For the text-containing cell, return its midpoint in (x, y) coordinate format. 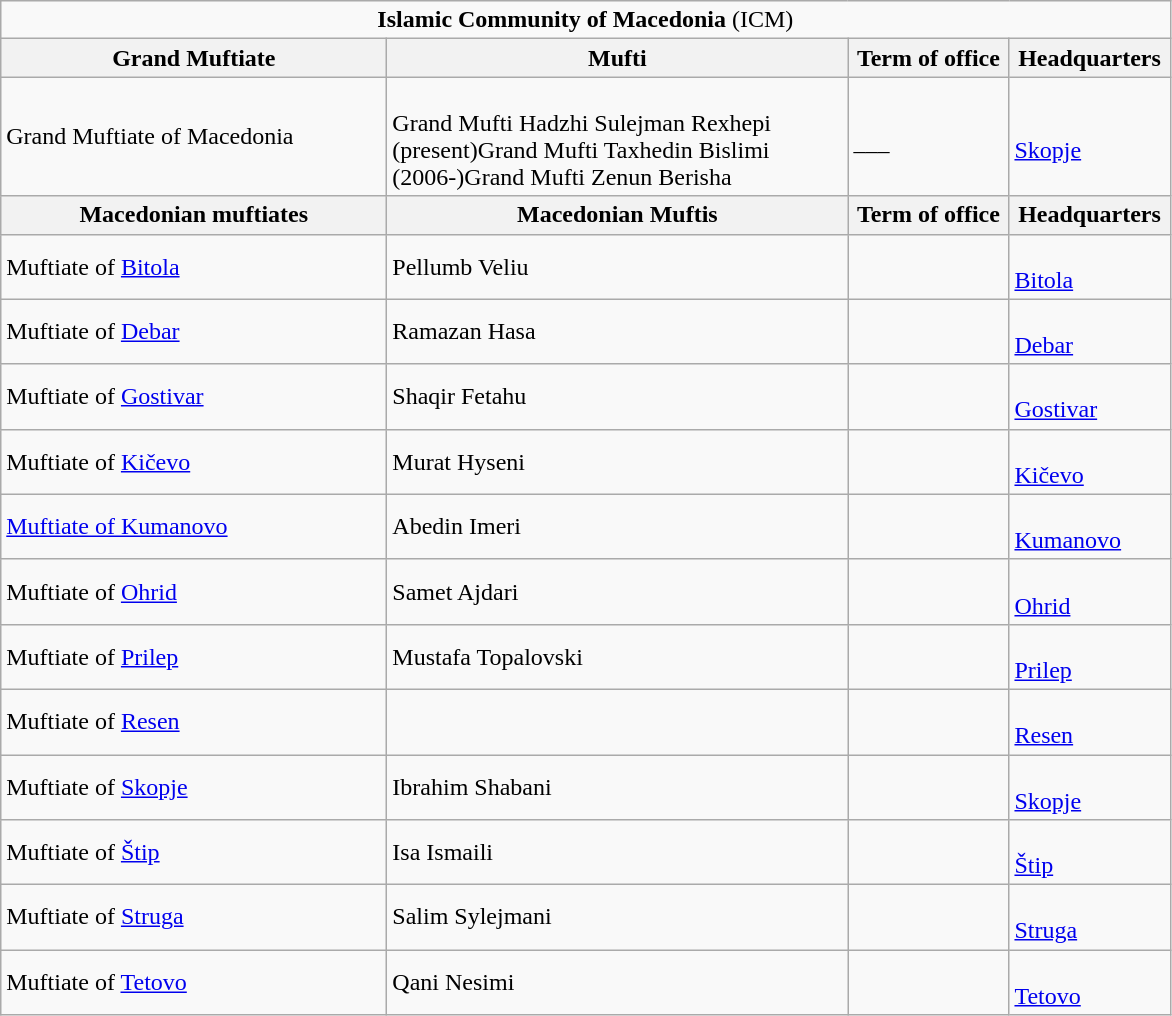
Ramazan Hasa (618, 332)
Prilep (1090, 656)
Kičevo (1090, 462)
Muftiate of Kičevo (194, 462)
Grand Muftiate (194, 58)
Salim Sylejmani (618, 918)
Mustafa Topalovski (618, 656)
Macedonian Muftis (618, 215)
Struga (1090, 918)
Ohrid (1090, 592)
Muftiate of Kumanovo (194, 526)
Muftiate of Prilep (194, 656)
Grand Mufti Hadzhi Sulejman Rexhepi (present)Grand Mufti Taxhedin Bislimi (2006-)Grand Mufti Zenun Berisha (618, 136)
Islamic Community of Macedonia (ICM) (586, 20)
Bitola (1090, 266)
Isa Ismaili (618, 852)
Muftiate of Struga (194, 918)
Abedin Imeri (618, 526)
Muftiate of Ohrid (194, 592)
Kumanovo (1090, 526)
Grand Muftiate of Macedonia (194, 136)
Shaqir Fetahu (618, 396)
Tetovo (1090, 982)
Muftiate of Tetovo (194, 982)
Muftiate of Resen (194, 722)
Qani Nesimi (618, 982)
Pellumb Veliu (618, 266)
Murat Hyseni (618, 462)
Muftiate of Gostivar (194, 396)
Macedonian muftiates (194, 215)
Mufti (618, 58)
Resen (1090, 722)
Muftiate of Bitola (194, 266)
––– (928, 136)
Muftiate of Štip (194, 852)
Samet Ajdari (618, 592)
Gostivar (1090, 396)
Štip (1090, 852)
Muftiate of Debar (194, 332)
Muftiate of Skopje (194, 786)
Ibrahim Shabani (618, 786)
Debar (1090, 332)
